Locate the cell with the specified text and output its (x, y) center coordinate. 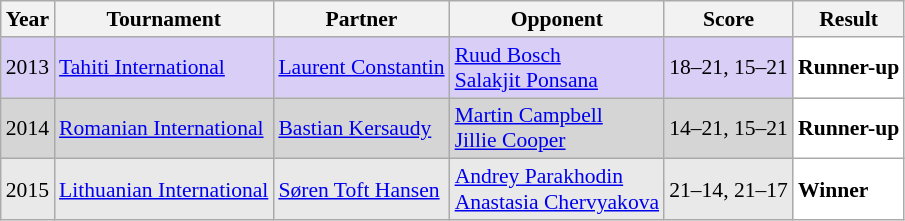
Tournament (164, 19)
Tahiti International (164, 68)
Result (848, 19)
Andrey Parakhodin Anastasia Chervyakova (558, 190)
Lithuanian International (164, 190)
Romanian International (164, 128)
Martin Campbell Jillie Cooper (558, 128)
2013 (28, 68)
21–14, 21–17 (728, 190)
Laurent Constantin (361, 68)
2015 (28, 190)
Ruud Bosch Salakjit Ponsana (558, 68)
Bastian Kersaudy (361, 128)
Søren Toft Hansen (361, 190)
Opponent (558, 19)
Score (728, 19)
Winner (848, 190)
Partner (361, 19)
18–21, 15–21 (728, 68)
Year (28, 19)
14–21, 15–21 (728, 128)
2014 (28, 128)
